Output the [x, y] coordinate of the center of the cell containing the given text.  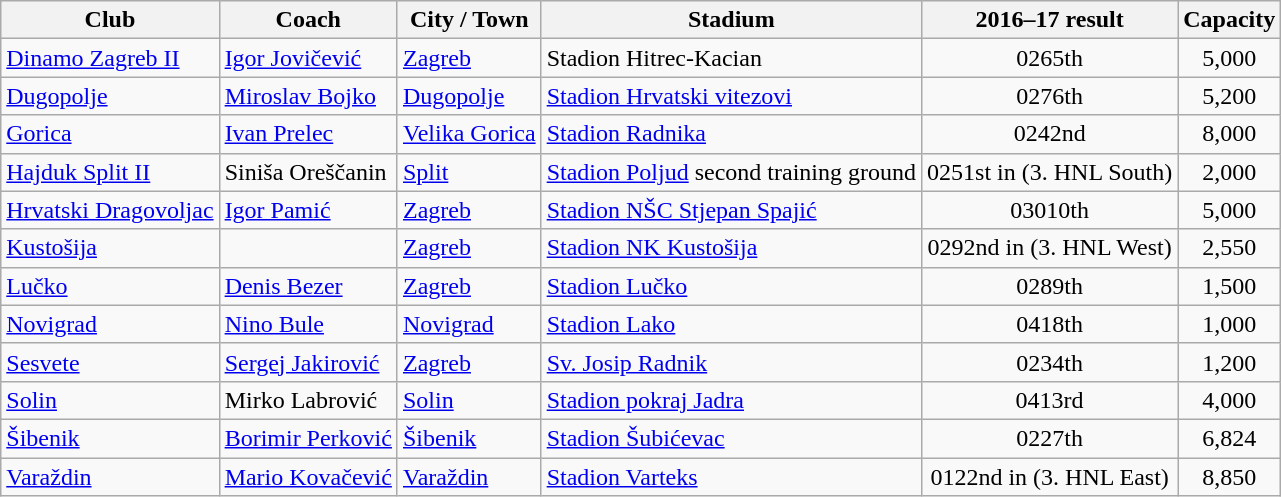
Dinamo Zagreb II [110, 58]
1,500 [1230, 286]
Stadion Hitrec-Kacian [731, 58]
Mario Kovačević [308, 477]
Miroslav Bojko [308, 96]
8,000 [1230, 134]
Stadion pokraj Jadra [731, 400]
2,550 [1230, 248]
Nino Bule [308, 324]
0292nd in (3. HNL West) [1050, 248]
0122nd in (3. HNL East) [1050, 477]
Velika Gorica [469, 134]
Stadion Hrvatski vitezovi [731, 96]
0234th [1050, 362]
0242nd [1050, 134]
Lučko [110, 286]
Borimir Perković [308, 438]
0289th [1050, 286]
5,200 [1230, 96]
Stadion Lučko [731, 286]
Sesvete [110, 362]
Igor Pamić [308, 210]
Stadion Šubićevac [731, 438]
Mirko Labrović [308, 400]
Ivan Prelec [308, 134]
Hrvatski Dragovoljac [110, 210]
Gorica [110, 134]
Kustošija [110, 248]
Igor Jovičević [308, 58]
Stadium [731, 20]
0413rd [1050, 400]
Hajduk Split II [110, 172]
0227th [1050, 438]
Stadion Varteks [731, 477]
0276th [1050, 96]
Club [110, 20]
Sv. Josip Radnik [731, 362]
Stadion NŠC Stjepan Spajić [731, 210]
Stadion Radnika [731, 134]
1,000 [1230, 324]
6,824 [1230, 438]
Capacity [1230, 20]
0418th [1050, 324]
2016–17 result [1050, 20]
Coach [308, 20]
City / Town [469, 20]
Sergej Jakirović [308, 362]
8,850 [1230, 477]
4,000 [1230, 400]
1,200 [1230, 362]
03010th [1050, 210]
0265th [1050, 58]
0251st in (3. HNL South) [1050, 172]
Split [469, 172]
Siniša Oreščanin [308, 172]
2,000 [1230, 172]
Stadion Poljud second training ground [731, 172]
Stadion Lako [731, 324]
Stadion NK Kustošija [731, 248]
Denis Bezer [308, 286]
